Provide the (X, Y) coordinate of the cell's center where the given text is located.  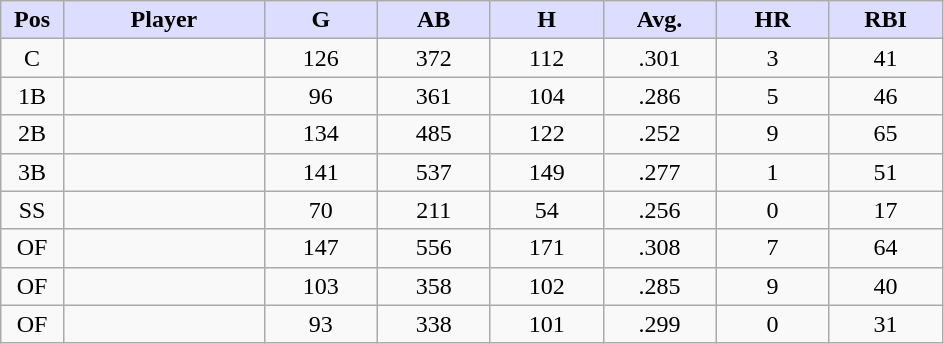
122 (546, 134)
126 (320, 58)
Pos (32, 20)
.256 (660, 210)
.252 (660, 134)
93 (320, 324)
64 (886, 248)
104 (546, 96)
338 (434, 324)
HR (772, 20)
3 (772, 58)
1 (772, 172)
H (546, 20)
1B (32, 96)
.301 (660, 58)
G (320, 20)
2B (32, 134)
134 (320, 134)
31 (886, 324)
17 (886, 210)
.285 (660, 286)
485 (434, 134)
102 (546, 286)
C (32, 58)
AB (434, 20)
RBI (886, 20)
7 (772, 248)
46 (886, 96)
361 (434, 96)
.277 (660, 172)
358 (434, 286)
54 (546, 210)
Player (164, 20)
96 (320, 96)
372 (434, 58)
5 (772, 96)
556 (434, 248)
51 (886, 172)
141 (320, 172)
537 (434, 172)
171 (546, 248)
SS (32, 210)
40 (886, 286)
101 (546, 324)
Avg. (660, 20)
147 (320, 248)
3B (32, 172)
.299 (660, 324)
65 (886, 134)
41 (886, 58)
103 (320, 286)
112 (546, 58)
211 (434, 210)
.286 (660, 96)
70 (320, 210)
149 (546, 172)
.308 (660, 248)
